Capture the cell that displays the provided text and extract its (X, Y) central coordinate. 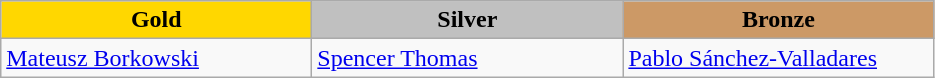
Gold (156, 20)
Spencer Thomas (468, 58)
Mateusz Borkowski (156, 58)
Silver (468, 20)
Pablo Sánchez-Valladares (778, 58)
Bronze (778, 20)
